Detect which cell encompasses the target text, then output its [x, y] center coordinate. 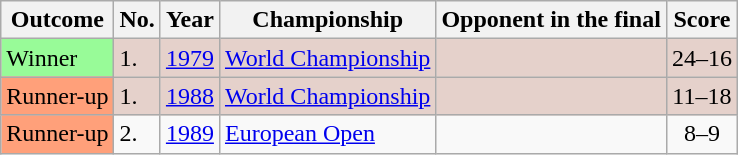
Opponent in the final [551, 20]
2. [137, 134]
Score [702, 20]
1989 [190, 134]
1988 [190, 96]
Year [190, 20]
Outcome [58, 20]
1979 [190, 58]
24–16 [702, 58]
11–18 [702, 96]
Winner [58, 58]
Championship [327, 20]
8–9 [702, 134]
European Open [327, 134]
No. [137, 20]
